Return (x, y) of the center of cell containing provided text 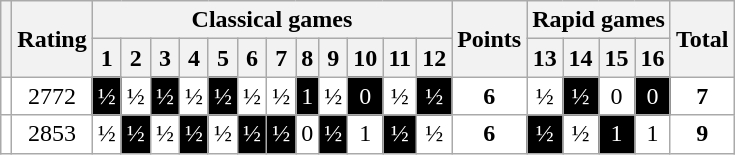
3 (164, 58)
Rating (52, 39)
Classical games (272, 20)
Rapid games (599, 20)
14 (581, 58)
2 (136, 58)
15 (617, 58)
8 (308, 58)
16 (653, 58)
4 (194, 58)
12 (434, 58)
5 (222, 58)
11 (400, 58)
2772 (52, 96)
2853 (52, 134)
13 (545, 58)
Total (702, 39)
Points (490, 39)
10 (366, 58)
